Pinpoint the cell where the given text exists, returning its [X, Y] midpoint coordinate. 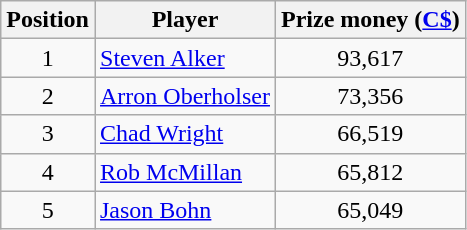
5 [48, 210]
65,812 [371, 172]
1 [48, 58]
66,519 [371, 134]
Player [184, 20]
73,356 [371, 96]
3 [48, 134]
93,617 [371, 58]
Jason Bohn [184, 210]
4 [48, 172]
Steven Alker [184, 58]
65,049 [371, 210]
Rob McMillan [184, 172]
Arron Oberholser [184, 96]
Position [48, 20]
Chad Wright [184, 134]
2 [48, 96]
Prize money (C$) [371, 20]
